Identify which cell holds the provided text, then report its (X, Y) central coordinate. 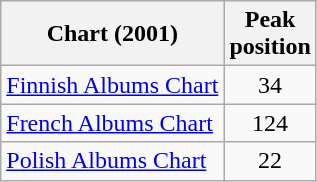
Polish Albums Chart (112, 161)
22 (270, 161)
Chart (2001) (112, 34)
124 (270, 123)
Peakposition (270, 34)
French Albums Chart (112, 123)
34 (270, 85)
Finnish Albums Chart (112, 85)
